Return the (x, y) coordinate for the center point of the cell that contains the specified text.  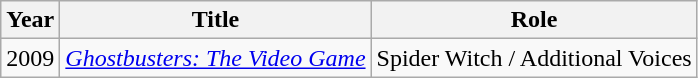
2009 (30, 58)
Role (534, 20)
Spider Witch / Additional Voices (534, 58)
Year (30, 20)
Ghostbusters: The Video Game (216, 58)
Title (216, 20)
